Capture the cell that displays the provided text and extract its (x, y) central coordinate. 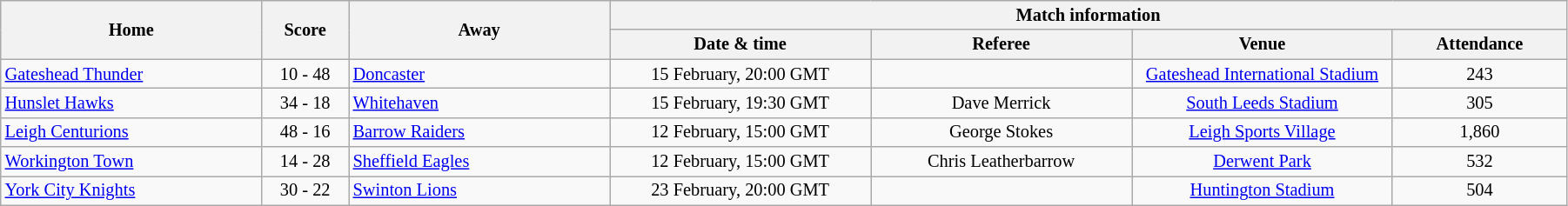
15 February, 20:00 GMT (740, 74)
Doncaster (479, 74)
532 (1479, 162)
Venue (1263, 44)
Huntington Stadium (1263, 190)
George Stokes (1002, 132)
Whitehaven (479, 103)
Gateshead Thunder (131, 74)
30 - 22 (305, 190)
Score (305, 30)
15 February, 19:30 GMT (740, 103)
14 - 28 (305, 162)
Leigh Sports Village (1263, 132)
504 (1479, 190)
Gateshead International Stadium (1263, 74)
Workington Town (131, 162)
Sheffield Eagles (479, 162)
Derwent Park (1263, 162)
10 - 48 (305, 74)
Dave Merrick (1002, 103)
Away (479, 30)
Leigh Centurions (131, 132)
Date & time (740, 44)
243 (1479, 74)
48 - 16 (305, 132)
1,860 (1479, 132)
Chris Leatherbarrow (1002, 162)
Swinton Lions (479, 190)
Barrow Raiders (479, 132)
Home (131, 30)
Attendance (1479, 44)
Hunslet Hawks (131, 103)
York City Knights (131, 190)
Match information (1089, 15)
23 February, 20:00 GMT (740, 190)
34 - 18 (305, 103)
305 (1479, 103)
Referee (1002, 44)
South Leeds Stadium (1263, 103)
